Determine the (x, y) coordinate at the center of the cell enclosing the given text.  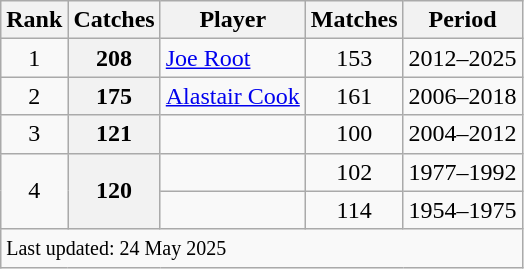
208 (114, 58)
Last updated: 24 May 2025 (262, 248)
1977–1992 (462, 172)
161 (354, 96)
Catches (114, 20)
Rank (34, 20)
2006–2018 (462, 96)
1954–1975 (462, 210)
2004–2012 (462, 134)
1 (34, 58)
Matches (354, 20)
Player (232, 20)
153 (354, 58)
102 (354, 172)
Period (462, 20)
100 (354, 134)
175 (114, 96)
114 (354, 210)
3 (34, 134)
Alastair Cook (232, 96)
4 (34, 191)
2012–2025 (462, 58)
2 (34, 96)
120 (114, 191)
121 (114, 134)
Joe Root (232, 58)
